Output the (x, y) coordinate of the center of the cell containing the given text.  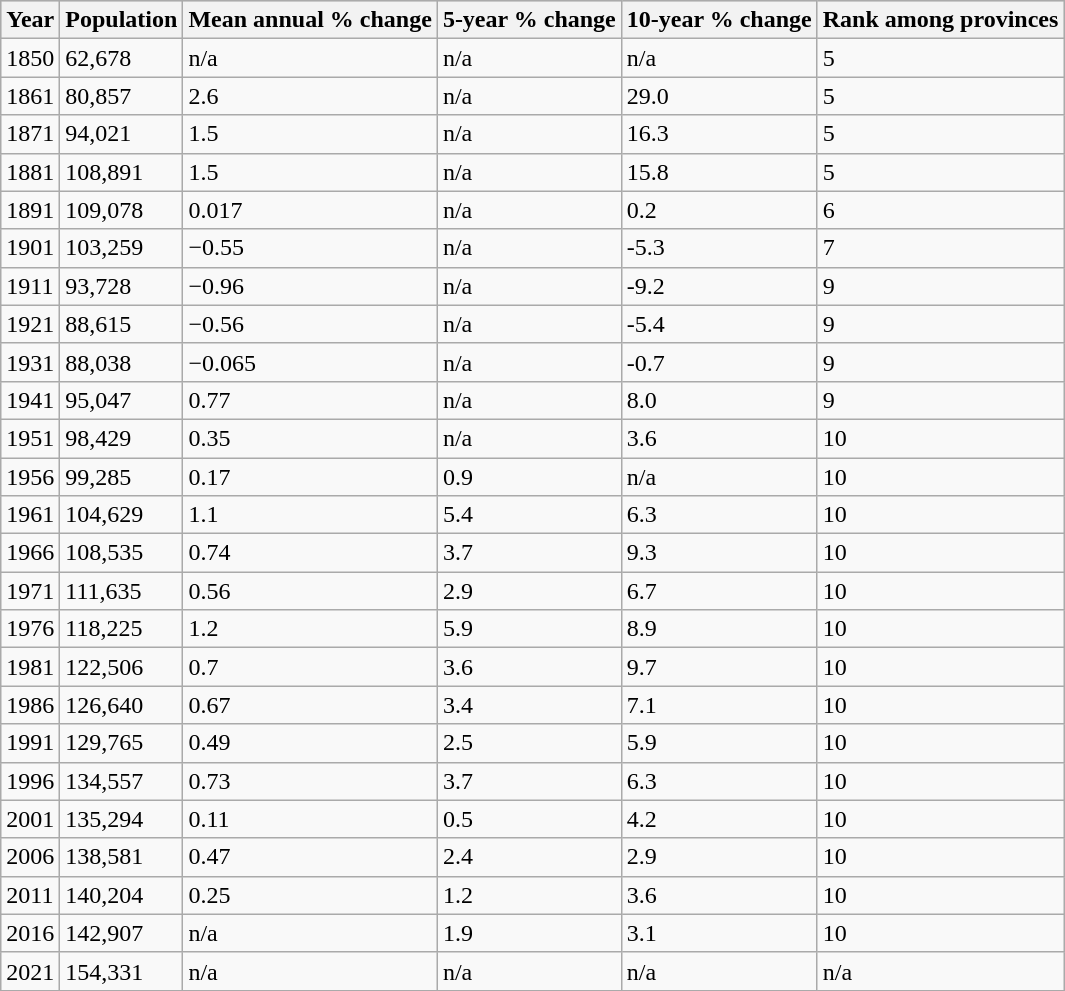
1850 (30, 58)
−0.55 (310, 248)
0.7 (310, 667)
1991 (30, 743)
88,038 (122, 362)
80,857 (122, 96)
109,078 (122, 210)
2016 (30, 933)
2021 (30, 971)
Rank among provinces (940, 20)
1.9 (529, 933)
0.25 (310, 895)
0.49 (310, 743)
Population (122, 20)
0.11 (310, 819)
2.5 (529, 743)
108,535 (122, 553)
104,629 (122, 515)
2.4 (529, 857)
7.1 (719, 705)
95,047 (122, 400)
94,021 (122, 134)
1951 (30, 438)
2006 (30, 857)
140,204 (122, 895)
3.4 (529, 705)
1996 (30, 781)
9.3 (719, 553)
16.3 (719, 134)
−0.96 (310, 286)
1981 (30, 667)
62,678 (122, 58)
Year (30, 20)
0.17 (310, 477)
8.9 (719, 629)
7 (940, 248)
15.8 (719, 172)
0.73 (310, 781)
1976 (30, 629)
6.7 (719, 591)
1966 (30, 553)
1941 (30, 400)
1891 (30, 210)
129,765 (122, 743)
29.0 (719, 96)
0.017 (310, 210)
-9.2 (719, 286)
138,581 (122, 857)
1.1 (310, 515)
0.77 (310, 400)
2011 (30, 895)
0.67 (310, 705)
0.74 (310, 553)
-5.4 (719, 324)
0.9 (529, 477)
3.1 (719, 933)
1986 (30, 705)
126,640 (122, 705)
1881 (30, 172)
88,615 (122, 324)
98,429 (122, 438)
122,506 (122, 667)
0.5 (529, 819)
134,557 (122, 781)
-5.3 (719, 248)
93,728 (122, 286)
0.47 (310, 857)
108,891 (122, 172)
135,294 (122, 819)
103,259 (122, 248)
1871 (30, 134)
99,285 (122, 477)
9.7 (719, 667)
−0.065 (310, 362)
10-year % change (719, 20)
0.56 (310, 591)
1961 (30, 515)
5.4 (529, 515)
1956 (30, 477)
0.35 (310, 438)
4.2 (719, 819)
142,907 (122, 933)
1901 (30, 248)
1911 (30, 286)
−0.56 (310, 324)
118,225 (122, 629)
-0.7 (719, 362)
2.6 (310, 96)
1971 (30, 591)
Mean annual % change (310, 20)
1931 (30, 362)
1861 (30, 96)
8.0 (719, 400)
2001 (30, 819)
1921 (30, 324)
5-year % change (529, 20)
154,331 (122, 971)
6 (940, 210)
0.2 (719, 210)
111,635 (122, 591)
